From the cell containing the given text, extract its center point as [X, Y] coordinate. 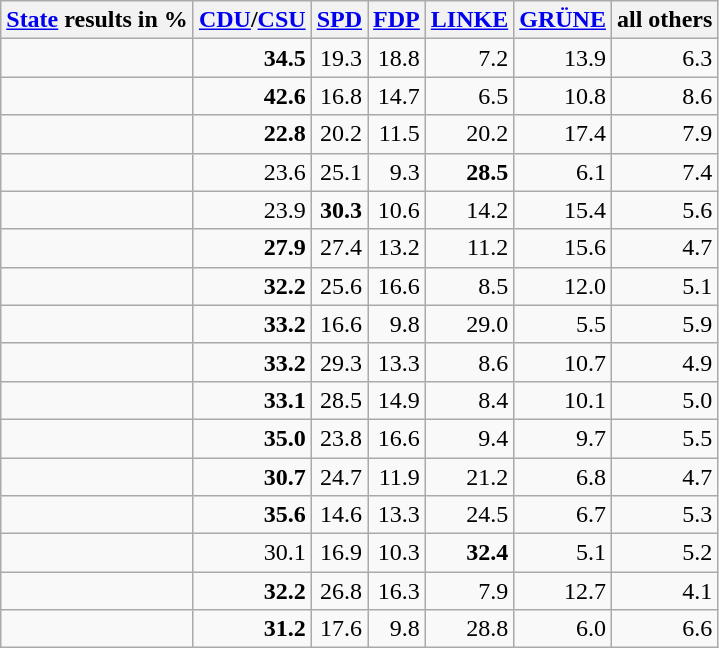
6.3 [664, 58]
9.3 [397, 172]
11.9 [397, 477]
GRÜNE [563, 20]
14.2 [469, 210]
24.5 [469, 515]
25.1 [339, 172]
12.0 [563, 286]
5.3 [664, 515]
33.1 [252, 400]
9.4 [469, 438]
10.8 [563, 96]
27.9 [252, 248]
24.7 [339, 477]
13.2 [397, 248]
16.9 [339, 553]
35.6 [252, 515]
7.4 [664, 172]
23.9 [252, 210]
30.1 [252, 553]
10.7 [563, 362]
42.6 [252, 96]
6.1 [563, 172]
16.8 [339, 96]
19.3 [339, 58]
30.7 [252, 477]
8.5 [469, 286]
26.8 [339, 591]
LINKE [469, 20]
14.6 [339, 515]
15.6 [563, 248]
8.4 [469, 400]
23.6 [252, 172]
6.6 [664, 629]
9.7 [563, 438]
18.8 [397, 58]
23.8 [339, 438]
28.8 [469, 629]
30.3 [339, 210]
7.2 [469, 58]
11.5 [397, 134]
10.1 [563, 400]
31.2 [252, 629]
34.5 [252, 58]
14.7 [397, 96]
CDU/CSU [252, 20]
17.4 [563, 134]
4.1 [664, 591]
SPD [339, 20]
4.9 [664, 362]
5.6 [664, 210]
15.4 [563, 210]
32.4 [469, 553]
13.9 [563, 58]
29.0 [469, 324]
all others [664, 20]
17.6 [339, 629]
29.3 [339, 362]
FDP [397, 20]
21.2 [469, 477]
27.4 [339, 248]
35.0 [252, 438]
5.0 [664, 400]
14.9 [397, 400]
6.0 [563, 629]
12.7 [563, 591]
10.3 [397, 553]
22.8 [252, 134]
6.5 [469, 96]
6.7 [563, 515]
16.3 [397, 591]
10.6 [397, 210]
State results in % [98, 20]
5.9 [664, 324]
11.2 [469, 248]
5.2 [664, 553]
25.6 [339, 286]
6.8 [563, 477]
